Return [X, Y] of the center of cell containing provided text 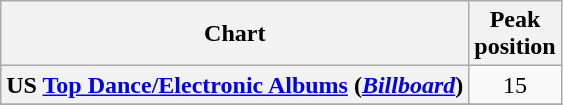
15 [515, 85]
US Top Dance/Electronic Albums (Billboard) [235, 85]
Peakposition [515, 34]
Chart [235, 34]
